For the text-containing cell, return its midpoint in [x, y] coordinate format. 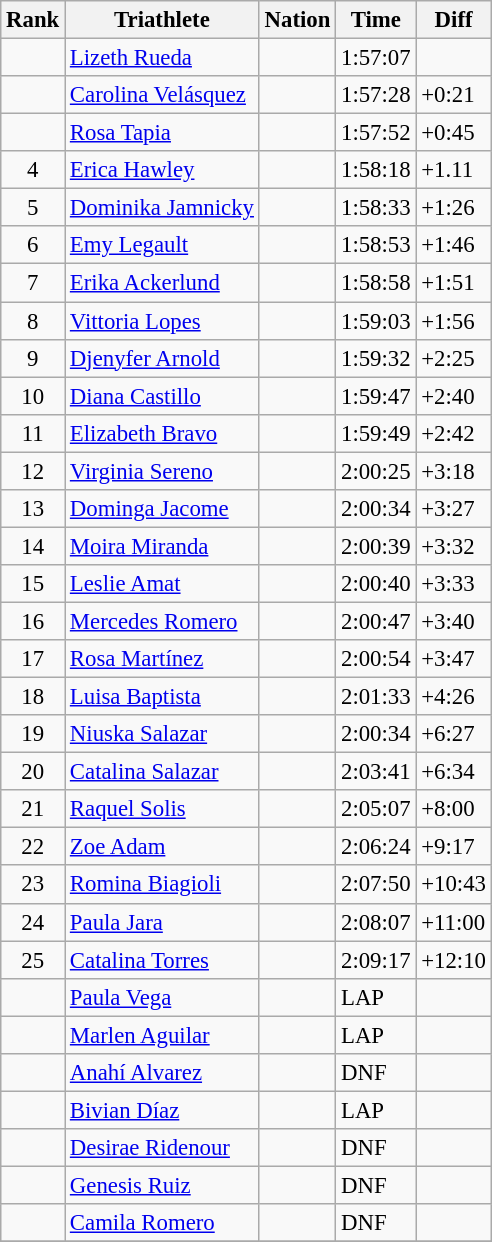
21 [33, 809]
+10:43 [454, 885]
2:07:50 [376, 885]
Erika Ackerlund [162, 283]
+1:51 [454, 283]
10 [33, 396]
1:58:18 [376, 170]
Erica Hawley [162, 170]
Paula Jara [162, 922]
+3:40 [454, 621]
+4:26 [454, 697]
Djenyfer Arnold [162, 358]
1:57:07 [376, 58]
18 [33, 697]
+12:10 [454, 960]
19 [33, 734]
+6:27 [454, 734]
1:57:28 [376, 95]
+2:40 [454, 396]
2:09:17 [376, 960]
+8:00 [454, 809]
+11:00 [454, 922]
17 [33, 659]
Elizabeth Bravo [162, 433]
2:00:40 [376, 584]
2:00:39 [376, 546]
+6:34 [454, 772]
1:59:47 [376, 396]
+1:56 [454, 321]
Carolina Velásquez [162, 95]
Paula Vega [162, 997]
+1:26 [454, 208]
Bivian Díaz [162, 1110]
16 [33, 621]
Genesis Ruiz [162, 1185]
9 [33, 358]
2:01:33 [376, 697]
Luisa Baptista [162, 697]
Camila Romero [162, 1223]
Triathlete [162, 20]
Rank [33, 20]
1:58:53 [376, 245]
1:58:33 [376, 208]
5 [33, 208]
12 [33, 471]
+2:25 [454, 358]
8 [33, 321]
6 [33, 245]
+1:46 [454, 245]
+0:21 [454, 95]
Mercedes Romero [162, 621]
2:00:47 [376, 621]
11 [33, 433]
13 [33, 509]
22 [33, 847]
1:59:32 [376, 358]
Virginia Sereno [162, 471]
2:06:24 [376, 847]
+3:27 [454, 509]
+3:32 [454, 546]
2:05:07 [376, 809]
Raquel Solis [162, 809]
Zoe Adam [162, 847]
Time [376, 20]
Rosa Tapia [162, 133]
Anahí Alvarez [162, 1073]
24 [33, 922]
1:58:58 [376, 283]
Rosa Martínez [162, 659]
+1.11 [454, 170]
+2:42 [454, 433]
Dominga Jacome [162, 509]
2:00:25 [376, 471]
Emy Legault [162, 245]
2:00:54 [376, 659]
15 [33, 584]
2:08:07 [376, 922]
Nation [297, 20]
Desirae Ridenour [162, 1148]
Catalina Salazar [162, 772]
+3:18 [454, 471]
+3:47 [454, 659]
2:03:41 [376, 772]
4 [33, 170]
23 [33, 885]
+3:33 [454, 584]
14 [33, 546]
Diana Castillo [162, 396]
Leslie Amat [162, 584]
Vittoria Lopes [162, 321]
Lizeth Rueda [162, 58]
Dominika Jamnicky [162, 208]
Diff [454, 20]
Marlen Aguilar [162, 1035]
Moira Miranda [162, 546]
+9:17 [454, 847]
20 [33, 772]
7 [33, 283]
1:59:03 [376, 321]
1:57:52 [376, 133]
+0:45 [454, 133]
Catalina Torres [162, 960]
1:59:49 [376, 433]
25 [33, 960]
Niuska Salazar [162, 734]
Romina Biagioli [162, 885]
